Scan for the cell matching the given text and deliver its [X, Y] coordinate at center. 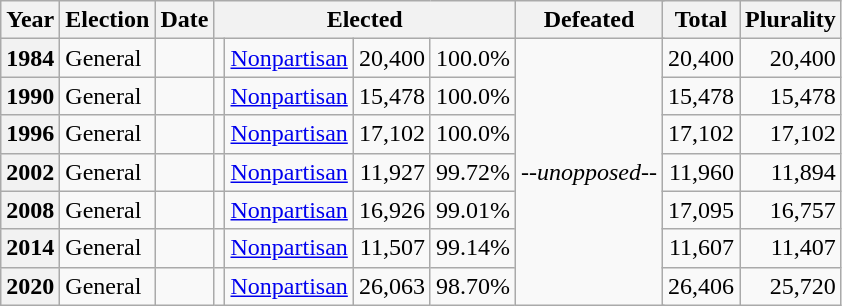
2008 [30, 210]
25,720 [791, 286]
Defeated [588, 20]
16,757 [791, 210]
11,927 [392, 172]
99.01% [472, 210]
16,926 [392, 210]
98.70% [472, 286]
--unopposed-- [588, 172]
1996 [30, 134]
99.72% [472, 172]
26,063 [392, 286]
1984 [30, 58]
11,407 [791, 248]
Elected [365, 20]
Total [700, 20]
Plurality [791, 20]
11,894 [791, 172]
2020 [30, 286]
Election [108, 20]
Year [30, 20]
26,406 [700, 286]
Date [184, 20]
11,607 [700, 248]
2014 [30, 248]
11,960 [700, 172]
17,095 [700, 210]
1990 [30, 96]
99.14% [472, 248]
11,507 [392, 248]
2002 [30, 172]
